Extract the (X, Y) coordinate from the center of the cell holding the provided text.  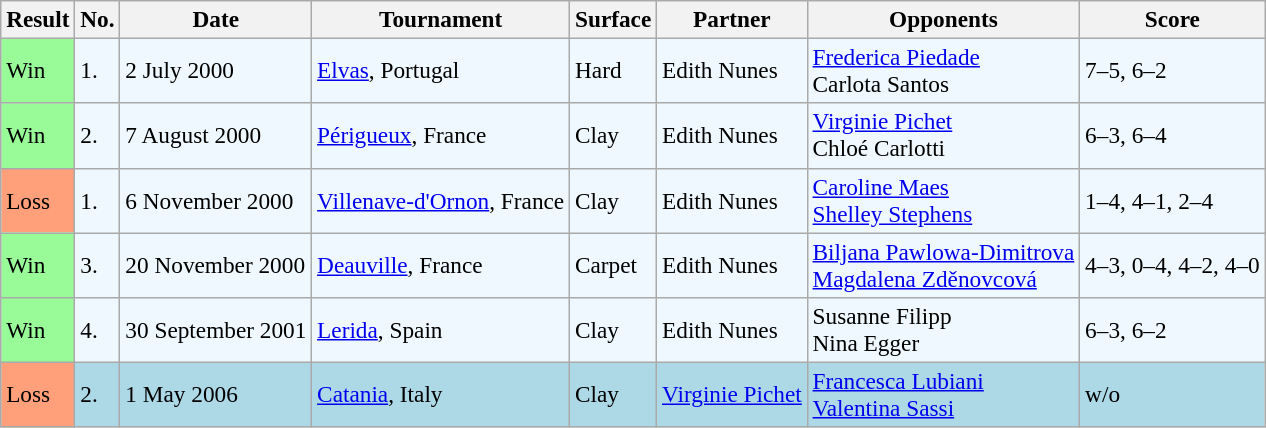
Elvas, Portugal (441, 70)
w/o (1172, 394)
Biljana Pawlowa-Dimitrova Magdalena Zděnovcová (944, 264)
30 September 2001 (216, 330)
Deauville, France (441, 264)
1 May 2006 (216, 394)
7 August 2000 (216, 136)
1–4, 4–1, 2–4 (1172, 200)
6–3, 6–2 (1172, 330)
Périgueux, France (441, 136)
Lerida, Spain (441, 330)
Virginie Pichet Chloé Carlotti (944, 136)
Surface (614, 19)
Partner (732, 19)
20 November 2000 (216, 264)
Result (38, 19)
Virginie Pichet (732, 394)
Francesca Lubiani Valentina Sassi (944, 394)
Susanne Filipp Nina Egger (944, 330)
Opponents (944, 19)
Date (216, 19)
2 July 2000 (216, 70)
Frederica Piedade Carlota Santos (944, 70)
Carpet (614, 264)
Catania, Italy (441, 394)
6–3, 6–4 (1172, 136)
Score (1172, 19)
4–3, 0–4, 4–2, 4–0 (1172, 264)
Tournament (441, 19)
3. (98, 264)
Caroline Maes Shelley Stephens (944, 200)
Villenave-d'Ornon, France (441, 200)
4. (98, 330)
Hard (614, 70)
7–5, 6–2 (1172, 70)
6 November 2000 (216, 200)
No. (98, 19)
